Output the (X, Y) coordinate of the center of the cell containing the given text.  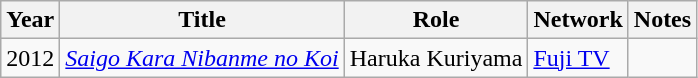
Network (578, 20)
Title (202, 20)
Year (30, 20)
Notes (662, 20)
Role (436, 20)
Haruka Kuriyama (436, 58)
2012 (30, 58)
Saigo Kara Nibanme no Koi (202, 58)
Fuji TV (578, 58)
